Find where the given text appears and provide that cell's center as (x, y) coordinate. 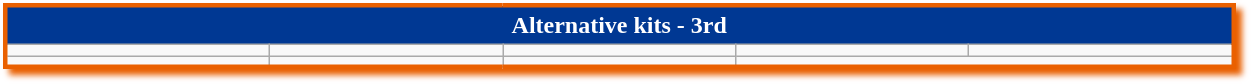
Alternative kits - 3rd (619, 25)
